Extract the (x, y) coordinate from the center of the cell holding the provided text.  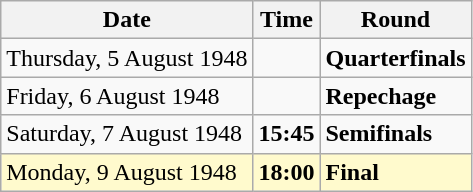
Saturday, 7 August 1948 (127, 134)
Quarterfinals (396, 58)
Repechage (396, 96)
Semifinals (396, 134)
Friday, 6 August 1948 (127, 96)
15:45 (286, 134)
Time (286, 20)
Round (396, 20)
18:00 (286, 172)
Final (396, 172)
Thursday, 5 August 1948 (127, 58)
Date (127, 20)
Monday, 9 August 1948 (127, 172)
